Determine the [x, y] coordinate at the center of the cell enclosing the given text.  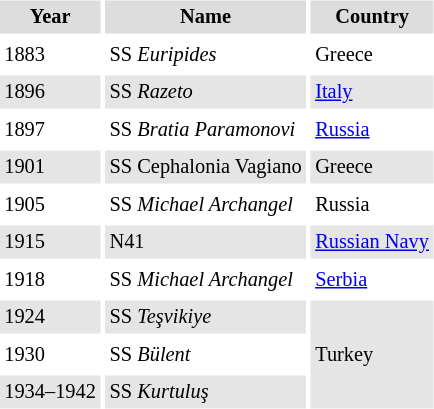
Country [372, 16]
1918 [50, 280]
SS Bülent [206, 354]
SS Euripides [206, 54]
1934–1942 [50, 392]
1915 [50, 242]
Name [206, 16]
1930 [50, 354]
1896 [50, 92]
SS Kurtuluş [206, 392]
Italy [372, 92]
1905 [50, 204]
1883 [50, 54]
1897 [50, 130]
1924 [50, 316]
1901 [50, 166]
Russian Navy [372, 242]
Serbia [372, 280]
SS Cephalonia Vagiano [206, 166]
SS Teşvikiye [206, 316]
SS Razeto [206, 92]
N41 [206, 242]
SS Bratia Paramonovi [206, 130]
Turkey [372, 354]
Year [50, 16]
